Pinpoint the cell where the given text exists, returning its (x, y) midpoint coordinate. 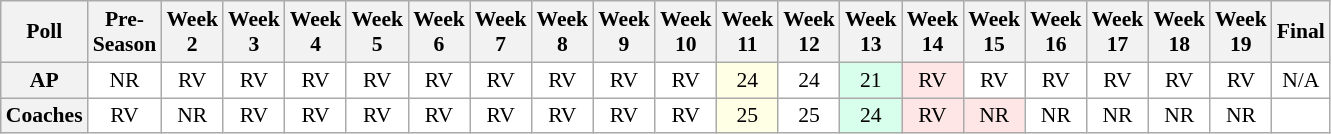
Week5 (377, 32)
N/A (1301, 80)
21 (871, 80)
AP (44, 80)
Week14 (933, 32)
Week11 (748, 32)
Week7 (501, 32)
Week17 (1118, 32)
Week2 (192, 32)
Week16 (1056, 32)
Week8 (562, 32)
Week10 (686, 32)
Final (1301, 32)
Week12 (809, 32)
Week3 (254, 32)
Week15 (994, 32)
Coaches (44, 116)
Pre-Season (125, 32)
Week19 (1241, 32)
Week9 (624, 32)
Week4 (316, 32)
Week18 (1179, 32)
Week13 (871, 32)
Week6 (439, 32)
Poll (44, 32)
